Find where the given text appears and provide that cell's center as [X, Y] coordinate. 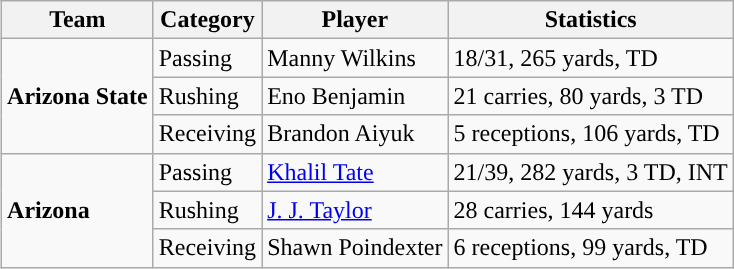
J. J. Taylor [355, 210]
Category [207, 20]
Statistics [590, 20]
Brandon Aiyuk [355, 134]
Manny Wilkins [355, 58]
Player [355, 20]
18/31, 265 yards, TD [590, 58]
Arizona [78, 210]
6 receptions, 99 yards, TD [590, 248]
28 carries, 144 yards [590, 210]
Arizona State [78, 96]
21 carries, 80 yards, 3 TD [590, 96]
Eno Benjamin [355, 96]
21/39, 282 yards, 3 TD, INT [590, 172]
Shawn Poindexter [355, 248]
Team [78, 20]
5 receptions, 106 yards, TD [590, 134]
Khalil Tate [355, 172]
